Locate the cell with the specified text and output its [x, y] center coordinate. 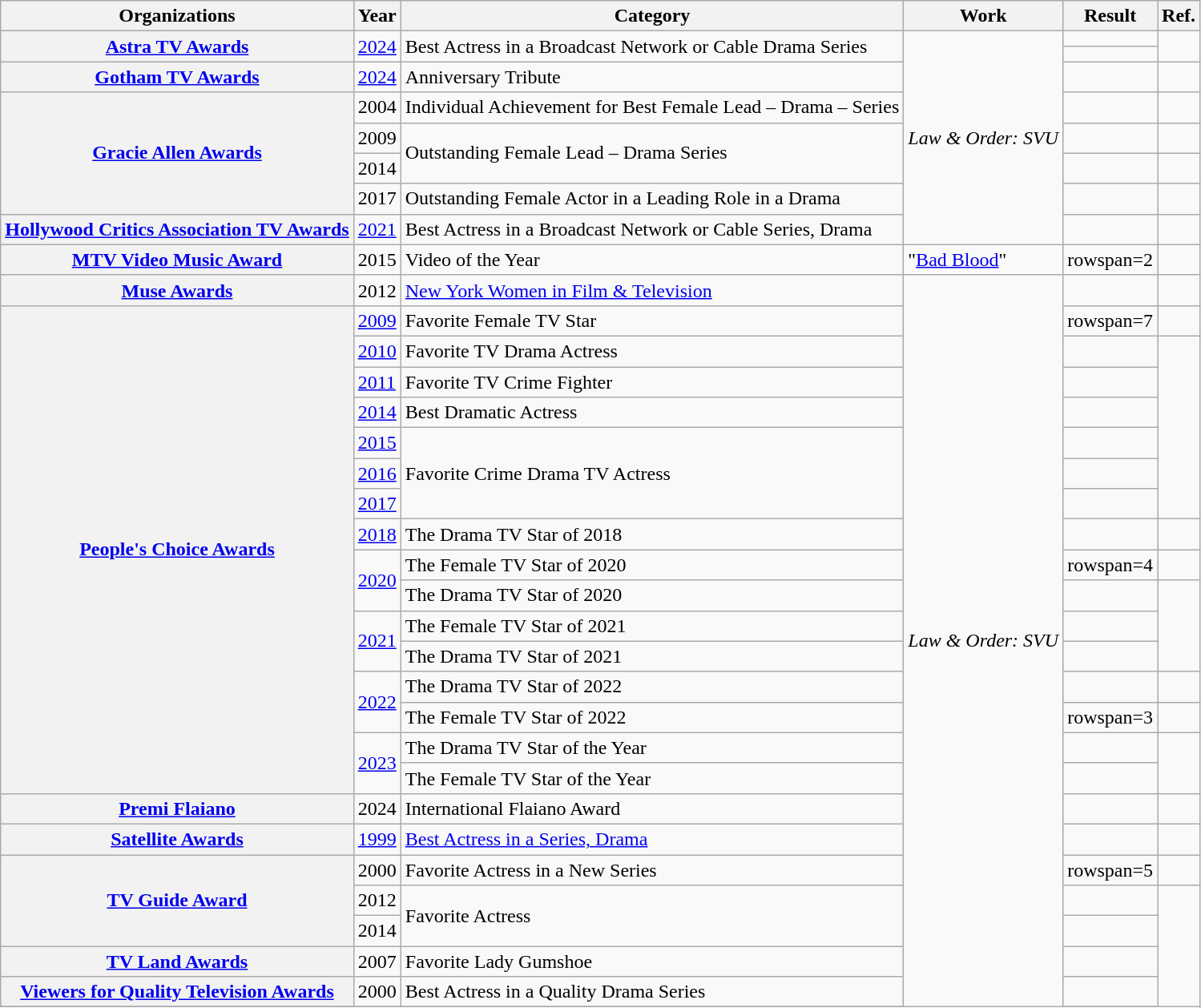
Anniversary Tribute [652, 77]
2022 [377, 702]
rowspan=7 [1110, 321]
The Drama TV Star of 2022 [652, 687]
Hollywood Critics Association TV Awards [177, 229]
The Drama TV Star of 2018 [652, 534]
Outstanding Female Lead – Drama Series [652, 153]
2007 [377, 962]
Best Actress in a Quality Drama Series [652, 992]
Outstanding Female Actor in a Leading Role in a Drama [652, 199]
Astra TV Awards [177, 46]
Favorite Crime Drama TV Actress [652, 474]
Result [1110, 16]
Favorite Lady Gumshoe [652, 962]
The Drama TV Star of 2021 [652, 656]
MTV Video Music Award [177, 260]
The Female TV Star of 2021 [652, 626]
Favorite Actress [652, 916]
The Drama TV Star of the Year [652, 748]
Best Actress in a Broadcast Network or Cable Drama Series [652, 46]
2004 [377, 107]
Gracie Allen Awards [177, 153]
New York Women in Film & Television [652, 290]
Best Actress in a Series, Drama [652, 839]
2010 [377, 351]
The Female TV Star of the Year [652, 778]
2011 [377, 382]
Favorite TV Drama Actress [652, 351]
TV Guide Award [177, 900]
rowspan=3 [1110, 717]
Muse Awards [177, 290]
2016 [377, 474]
2018 [377, 534]
2020 [377, 580]
Gotham TV Awards [177, 77]
Work [984, 16]
People's Choice Awards [177, 550]
Year [377, 16]
Favorite TV Crime Fighter [652, 382]
Satellite Awards [177, 839]
rowspan=5 [1110, 869]
Premi Flaiano [177, 808]
The Drama TV Star of 2020 [652, 595]
TV Land Awards [177, 962]
Category [652, 16]
The Female TV Star of 2022 [652, 717]
rowspan=4 [1110, 565]
Organizations [177, 16]
Viewers for Quality Television Awards [177, 992]
Video of the Year [652, 260]
2023 [377, 763]
1999 [377, 839]
Best Dramatic Actress [652, 413]
The Female TV Star of 2020 [652, 565]
International Flaiano Award [652, 808]
Favorite Actress in a New Series [652, 869]
Ref. [1179, 16]
Individual Achievement for Best Female Lead – Drama – Series [652, 107]
Best Actress in a Broadcast Network or Cable Series, Drama [652, 229]
Favorite Female TV Star [652, 321]
"Bad Blood" [984, 260]
rowspan=2 [1110, 260]
